From the cell containing the given text, extract its center point as [x, y] coordinate. 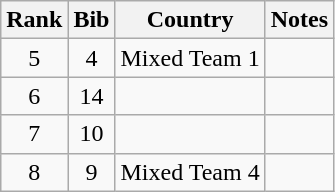
Mixed Team 4 [190, 172]
6 [34, 96]
14 [92, 96]
Country [190, 20]
4 [92, 58]
9 [92, 172]
7 [34, 134]
8 [34, 172]
Rank [34, 20]
Bib [92, 20]
Mixed Team 1 [190, 58]
5 [34, 58]
Notes [299, 20]
10 [92, 134]
